Provide the [x, y] coordinate of the cell's center where the given text is located.  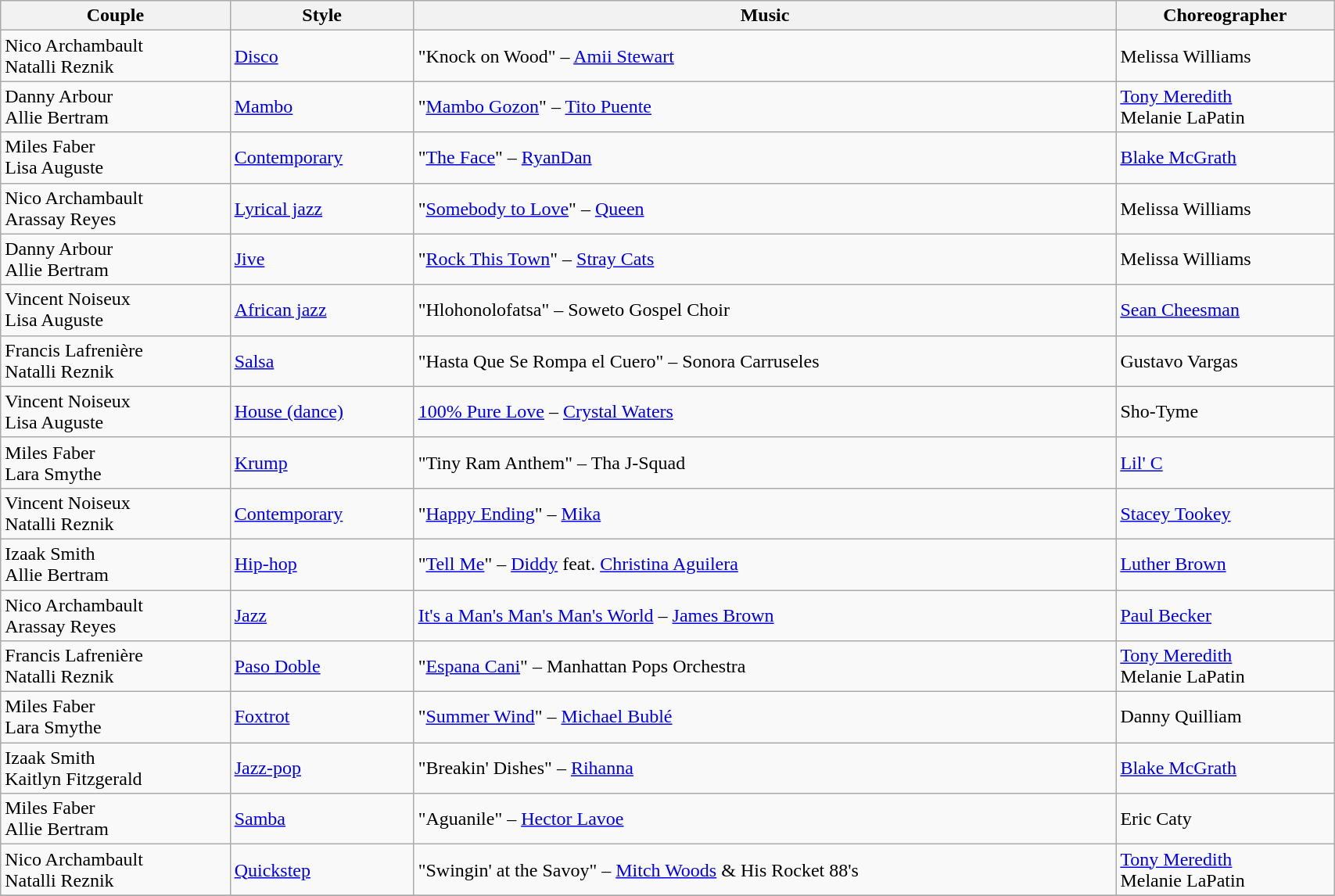
"The Face" – RyanDan [765, 158]
Vincent Noiseux Natalli Reznik [116, 513]
Sean Cheesman [1225, 310]
"Summer Wind" – Michael Bublé [765, 718]
Paul Becker [1225, 615]
"Somebody to Love" – Queen [765, 208]
Foxtrot [322, 718]
Paso Doble [322, 666]
"Swingin' at the Savoy" – Mitch Woods & His Rocket 88's [765, 869]
Jazz [322, 615]
Salsa [322, 361]
Miles Faber Allie Bertram [116, 819]
Music [765, 16]
Izaak Smith Allie Bertram [116, 564]
"Happy Ending" – Mika [765, 513]
Jive [322, 260]
"Rock This Town" – Stray Cats [765, 260]
Stacey Tookey [1225, 513]
Couple [116, 16]
Mambo [322, 106]
100% Pure Love – Crystal Waters [765, 411]
Samba [322, 819]
"Espana Cani" – Manhattan Pops Orchestra [765, 666]
Gustavo Vargas [1225, 361]
African jazz [322, 310]
"Mambo Gozon" – Tito Puente [765, 106]
"Aguanile" – Hector Lavoe [765, 819]
Jazz-pop [322, 768]
"Tiny Ram Anthem" – Tha J-Squad [765, 463]
Miles Faber Lisa Auguste [116, 158]
Hip-hop [322, 564]
Izaak Smith Kaitlyn Fitzgerald [116, 768]
Krump [322, 463]
Choreographer [1225, 16]
House (dance) [322, 411]
"Tell Me" – Diddy feat. Christina Aguilera [765, 564]
Tony Meredith Melanie LaPatin [1225, 869]
Lyrical jazz [322, 208]
"Hasta Que Se Rompa el Cuero" – Sonora Carruseles [765, 361]
Style [322, 16]
Quickstep [322, 869]
"Knock on Wood" – Amii Stewart [765, 56]
Eric Caty [1225, 819]
It's a Man's Man's Man's World – James Brown [765, 615]
"Breakin' Dishes" – Rihanna [765, 768]
Luther Brown [1225, 564]
Sho-Tyme [1225, 411]
Lil' C [1225, 463]
"Hlohonolofatsa" – Soweto Gospel Choir [765, 310]
Danny Quilliam [1225, 718]
Disco [322, 56]
